Return the [X, Y] coordinate for the center point of the cell that contains the specified text.  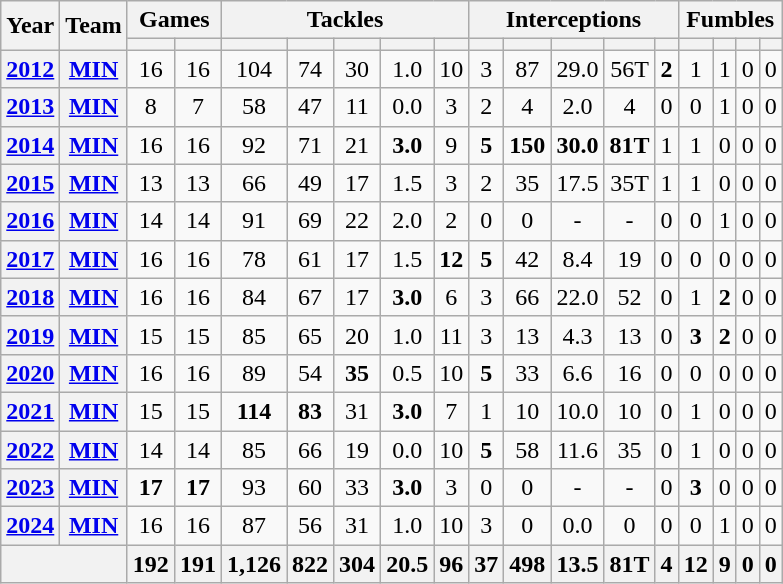
61 [310, 259]
65 [310, 335]
822 [310, 564]
2013 [30, 107]
8.4 [578, 259]
84 [254, 297]
2017 [30, 259]
2022 [30, 449]
1,126 [254, 564]
49 [310, 183]
47 [310, 107]
89 [254, 373]
2019 [30, 335]
2012 [30, 69]
6.6 [578, 373]
Interceptions [574, 20]
Year [30, 26]
17.5 [578, 183]
74 [310, 69]
69 [310, 221]
2016 [30, 221]
67 [310, 297]
78 [254, 259]
30.0 [578, 145]
Team [94, 26]
6 [452, 297]
2015 [30, 183]
104 [254, 69]
22 [358, 221]
304 [358, 564]
71 [310, 145]
2024 [30, 526]
0.5 [408, 373]
2021 [30, 411]
150 [528, 145]
2014 [30, 145]
54 [310, 373]
20.5 [408, 564]
192 [150, 564]
Fumbles [730, 20]
42 [528, 259]
8 [150, 107]
52 [630, 297]
22.0 [578, 297]
56T [630, 69]
30 [358, 69]
498 [528, 564]
191 [198, 564]
4.3 [578, 335]
91 [254, 221]
37 [486, 564]
60 [310, 488]
21 [358, 145]
11.6 [578, 449]
2018 [30, 297]
Tackles [344, 20]
92 [254, 145]
93 [254, 488]
2020 [30, 373]
56 [310, 526]
114 [254, 411]
13.5 [578, 564]
96 [452, 564]
35T [630, 183]
10.0 [578, 411]
Games [174, 20]
20 [358, 335]
29.0 [578, 69]
83 [310, 411]
2023 [30, 488]
